Determine the (X, Y) coordinate at the center of the cell enclosing the given text.  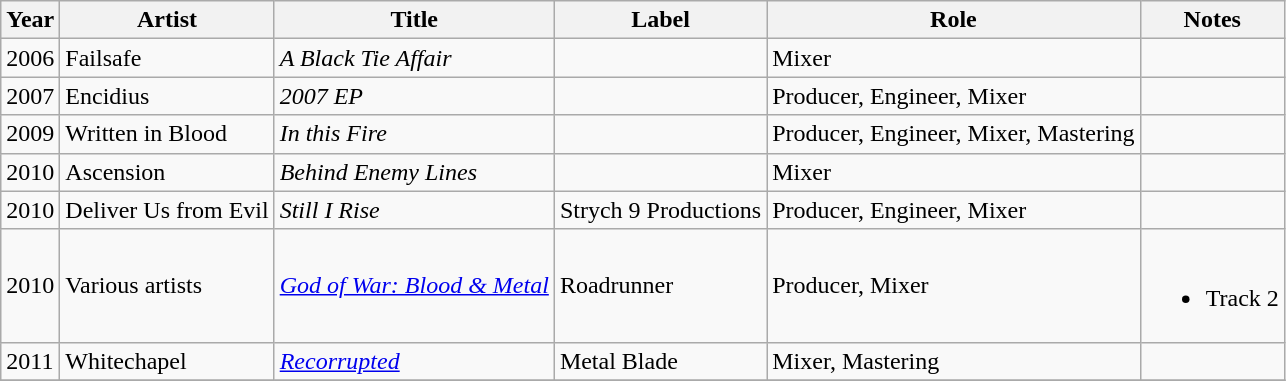
Notes (1212, 20)
Written in Blood (167, 134)
Producer, Engineer, Mixer, Mastering (954, 134)
Role (954, 20)
A Black Tie Affair (414, 58)
Strych 9 Productions (660, 210)
Still I Rise (414, 210)
2011 (30, 361)
Deliver Us from Evil (167, 210)
Track 2 (1212, 286)
2006 (30, 58)
2009 (30, 134)
Roadrunner (660, 286)
Whitechapel (167, 361)
Failsafe (167, 58)
Artist (167, 20)
Producer, Mixer (954, 286)
2007 (30, 96)
Various artists (167, 286)
Ascension (167, 172)
Year (30, 20)
Encidius (167, 96)
2007 EP (414, 96)
Title (414, 20)
Metal Blade (660, 361)
Mixer, Mastering (954, 361)
Recorrupted (414, 361)
Behind Enemy Lines (414, 172)
God of War: Blood & Metal (414, 286)
In this Fire (414, 134)
Label (660, 20)
